Find where the given text appears and provide that cell's center as (X, Y) coordinate. 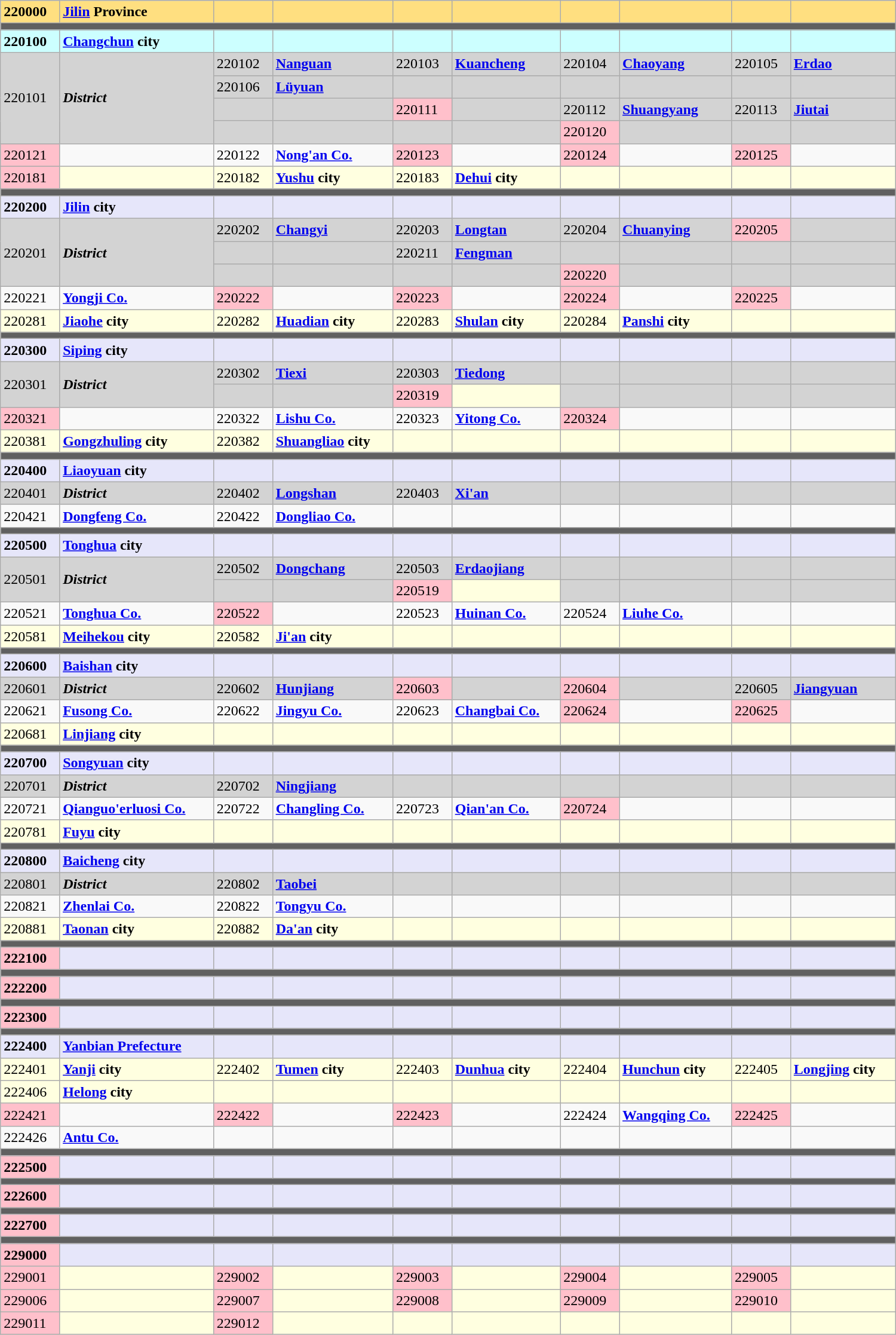
220121 (30, 155)
Huadian city (332, 321)
222424 (590, 1114)
Changyi (332, 229)
Erdao (843, 64)
Nanguan (332, 64)
220106 (243, 87)
220502 (243, 568)
220605 (761, 688)
222401 (30, 1069)
220624 (590, 711)
220122 (243, 155)
220381 (30, 441)
Baicheng city (137, 861)
220182 (243, 177)
220721 (30, 809)
220422 (243, 516)
Hunchun city (676, 1069)
Jiutai (843, 109)
229005 (761, 1278)
220183 (422, 177)
220602 (243, 688)
220211 (422, 253)
Xi'an (505, 493)
220103 (422, 64)
220722 (243, 809)
220100 (30, 41)
Nong'an Co. (332, 155)
229009 (590, 1300)
Changchun city (137, 41)
220503 (422, 568)
220519 (422, 591)
220701 (30, 786)
Hunjiang (332, 688)
220821 (30, 907)
220702 (243, 786)
Shuangyang (676, 109)
220104 (590, 64)
222423 (422, 1114)
220220 (590, 275)
Longjing city (843, 1069)
220882 (243, 929)
222425 (761, 1114)
Yanji city (137, 1069)
220600 (30, 666)
220324 (590, 418)
Fengman (505, 253)
220125 (761, 155)
220225 (761, 298)
229000 (30, 1255)
222402 (243, 1069)
220625 (761, 711)
220402 (243, 493)
Yitong Co. (505, 418)
220123 (422, 155)
220604 (590, 688)
220202 (243, 229)
229011 (30, 1323)
222406 (30, 1092)
Jilin city (137, 207)
220205 (761, 229)
Tumen city (332, 1069)
229007 (243, 1300)
Shulan city (505, 321)
220281 (30, 321)
220700 (30, 763)
220000 (30, 12)
220603 (422, 688)
220524 (590, 614)
Baishan city (137, 666)
Jiangyuan (843, 688)
222300 (30, 1017)
Tonghua city (137, 545)
220881 (30, 929)
222500 (30, 1167)
222421 (30, 1114)
Gongzhuling city (137, 441)
Lishu Co. (332, 418)
Longshan (332, 493)
Jilin Province (137, 12)
220421 (30, 516)
220322 (243, 418)
220800 (30, 861)
220303 (422, 373)
Yongji Co. (137, 298)
Dehui city (505, 177)
229006 (30, 1300)
Antu Co. (137, 1137)
Liuhe Co. (676, 614)
Tiedong (505, 373)
222400 (30, 1046)
Huinan Co. (505, 614)
Changling Co. (332, 809)
220400 (30, 470)
Qian'an Co. (505, 809)
220582 (243, 636)
Yanbian Prefecture (137, 1046)
Siping city (137, 350)
Da'an city (332, 929)
Jiaohe city (137, 321)
Tiexi (332, 373)
220621 (30, 711)
220224 (590, 298)
220724 (590, 809)
220681 (30, 734)
220501 (30, 580)
220201 (30, 252)
Kuancheng (505, 64)
222422 (243, 1114)
Meihekou city (137, 636)
220204 (590, 229)
220112 (590, 109)
222403 (422, 1069)
Dongchang (332, 568)
229002 (243, 1278)
Taonan city (137, 929)
Zhenlai Co. (137, 907)
222405 (761, 1069)
Wangqing Co. (676, 1114)
Panshi city (676, 321)
220221 (30, 298)
229010 (761, 1300)
220801 (30, 884)
229012 (243, 1323)
222600 (30, 1196)
Lüyuan (332, 87)
220301 (30, 384)
Yushu city (332, 177)
Taobei (332, 884)
222200 (30, 988)
220223 (422, 298)
Tongyu Co. (332, 907)
220822 (243, 907)
220284 (590, 321)
220500 (30, 545)
220622 (243, 711)
220723 (422, 809)
Linjiang city (137, 734)
Dunhua city (505, 1069)
220124 (590, 155)
220522 (243, 614)
220521 (30, 614)
220403 (422, 493)
220181 (30, 177)
220802 (243, 884)
220282 (243, 321)
Ji'an city (332, 636)
Erdaojiang (505, 568)
220113 (761, 109)
229003 (422, 1278)
220523 (422, 614)
220581 (30, 636)
220102 (243, 64)
220200 (30, 207)
220105 (761, 64)
220120 (590, 132)
Chuanying (676, 229)
222426 (30, 1137)
220623 (422, 711)
Chaoyang (676, 64)
229008 (422, 1300)
220101 (30, 98)
Tonghua Co. (137, 614)
Songyuan city (137, 763)
222404 (590, 1069)
220601 (30, 688)
220781 (30, 831)
220302 (243, 373)
220203 (422, 229)
220111 (422, 109)
Ningjiang (332, 786)
Liaoyuan city (137, 470)
220222 (243, 298)
Fuyu city (137, 831)
Shuangliao city (332, 441)
Jingyu Co. (332, 711)
Fusong Co. (137, 711)
Dongfeng Co. (137, 516)
220382 (243, 441)
220319 (422, 396)
Changbai Co. (505, 711)
222100 (30, 959)
229001 (30, 1278)
Dongliao Co. (332, 516)
220283 (422, 321)
220401 (30, 493)
Longtan (505, 229)
220300 (30, 350)
220321 (30, 418)
229004 (590, 1278)
220323 (422, 418)
222700 (30, 1226)
Qianguo'erluosi Co. (137, 809)
Helong city (137, 1092)
